Find where the given text appears and provide that cell's center as [X, Y] coordinate. 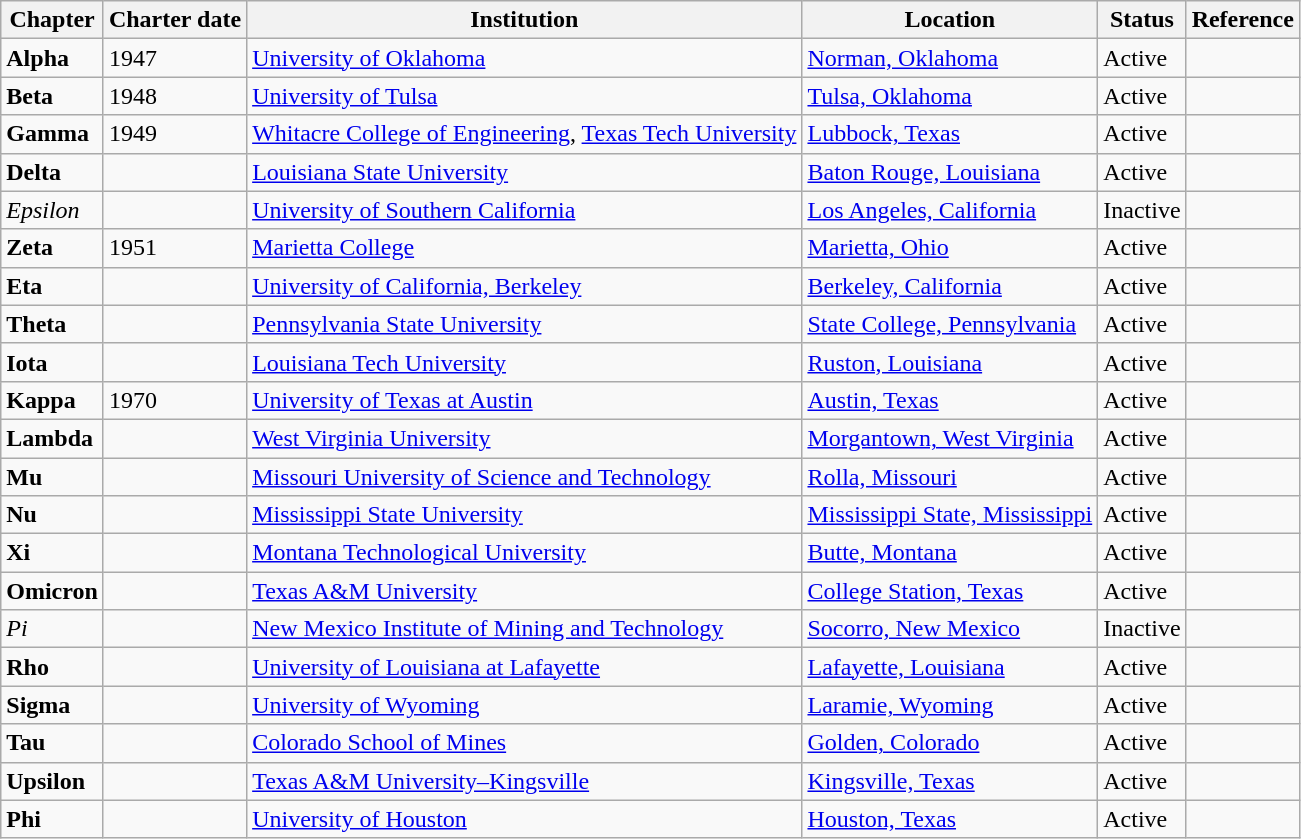
1949 [174, 134]
Phi [52, 819]
State College, Pennsylvania [950, 324]
Omicron [52, 591]
Xi [52, 553]
Pi [52, 629]
Upsilon [52, 781]
Golden, Colorado [950, 743]
1951 [174, 248]
Missouri University of Science and Technology [524, 477]
Lubbock, Texas [950, 134]
Berkeley, California [950, 286]
Lafayette, Louisiana [950, 667]
Laramie, Wyoming [950, 705]
Texas A&M University–Kingsville [524, 781]
Mu [52, 477]
Chapter [52, 20]
Baton Rouge, Louisiana [950, 172]
Pennsylvania State University [524, 324]
Institution [524, 20]
New Mexico Institute of Mining and Technology [524, 629]
University of Southern California [524, 210]
Whitacre College of Engineering, Texas Tech University [524, 134]
Charter date [174, 20]
Zeta [52, 248]
Rho [52, 667]
Alpha [52, 58]
Delta [52, 172]
Socorro, New Mexico [950, 629]
Tau [52, 743]
University of Texas at Austin [524, 400]
Sigma [52, 705]
1948 [174, 96]
University of Houston [524, 819]
University of Tulsa [524, 96]
Los Angeles, California [950, 210]
Louisiana State University [524, 172]
Morgantown, West Virginia [950, 438]
Ruston, Louisiana [950, 362]
Colorado School of Mines [524, 743]
College Station, Texas [950, 591]
University of Wyoming [524, 705]
Mississippi State University [524, 515]
Nu [52, 515]
University of Oklahoma [524, 58]
West Virginia University [524, 438]
Louisiana Tech University [524, 362]
1970 [174, 400]
1947 [174, 58]
Status [1142, 20]
Mississippi State, Mississippi [950, 515]
Marietta College [524, 248]
Theta [52, 324]
Epsilon [52, 210]
Butte, Montana [950, 553]
Reference [1242, 20]
Beta [52, 96]
University of California, Berkeley [524, 286]
Marietta, Ohio [950, 248]
Rolla, Missouri [950, 477]
Houston, Texas [950, 819]
Texas A&M University [524, 591]
Montana Technological University [524, 553]
Kingsville, Texas [950, 781]
Kappa [52, 400]
Eta [52, 286]
Tulsa, Oklahoma [950, 96]
Norman, Oklahoma [950, 58]
Iota [52, 362]
Location [950, 20]
University of Louisiana at Lafayette [524, 667]
Gamma [52, 134]
Lambda [52, 438]
Austin, Texas [950, 400]
